Pinpoint the cell where the given text exists, returning its (X, Y) midpoint coordinate. 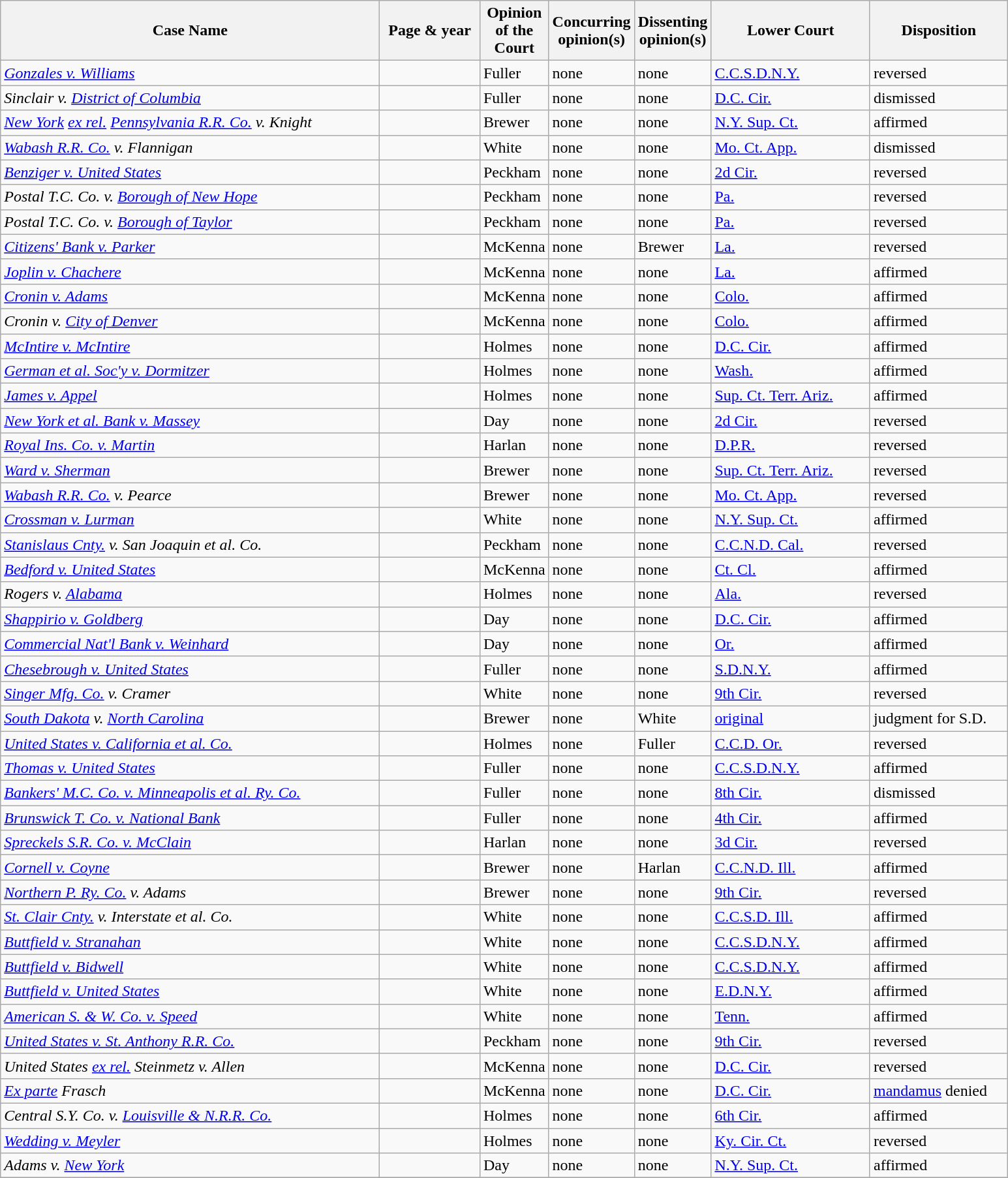
Benziger v. United States (191, 172)
C.C.S.D. Ill. (791, 917)
4th Cir. (791, 818)
S.D.N.Y. (791, 669)
Gonzales v. Williams (191, 73)
Concurring opinion(s) (591, 31)
South Dakota v. North Carolina (191, 718)
Disposition (938, 31)
Spreckels S.R. Co. v. McClain (191, 843)
Ward v. Sherman (191, 470)
Buttfield v. United States (191, 991)
judgment for S.D. (938, 718)
C.C.D. Or. (791, 743)
Ky. Cir. Ct. (791, 1141)
C.C.N.D. Cal. (791, 545)
Buttfield v. Bidwell (191, 967)
Thomas v. United States (191, 768)
C.C.N.D. Ill. (791, 868)
Cornell v. Coyne (191, 868)
Chesebrough v. United States (191, 669)
D.P.R. (791, 446)
United States ex rel. Steinmetz v. Allen (191, 1066)
Brunswick T. Co. v. National Bank (191, 818)
mandamus denied (938, 1091)
Joplin v. Chachere (191, 271)
Cronin v. Adams (191, 296)
Royal Ins. Co. v. Martin (191, 446)
Wabash R.R. Co. v. Flannigan (191, 147)
Shappirio v. Goldberg (191, 619)
Lower Court (791, 31)
German et al. Soc'y v. Dormitzer (191, 371)
Wedding v. Meyler (191, 1141)
Opinion of the Court (514, 31)
Crossman v. Lurman (191, 520)
Tenn. (791, 1016)
Central S.Y. Co. v. Louisville & N.R.R. Co. (191, 1115)
Bankers' M.C. Co. v. Minneapolis et al. Ry. Co. (191, 793)
Ala. (791, 594)
Page & year (430, 31)
St. Clair Cnty. v. Interstate et al. Co. (191, 917)
Commercial Nat'l Bank v. Weinhard (191, 644)
E.D.N.Y. (791, 991)
8th Cir. (791, 793)
Wash. (791, 371)
Postal T.C. Co. v. Borough of New Hope (191, 197)
Case Name (191, 31)
Cronin v. City of Denver (191, 321)
Rogers v. Alabama (191, 594)
James v. Appel (191, 396)
Stanislaus Cnty. v. San Joaquin et al. Co. (191, 545)
Ex parte Frasch (191, 1091)
Buttfield v. Stranahan (191, 942)
New York et al. Bank v. Massey (191, 421)
Wabash R.R. Co. v. Pearce (191, 495)
Citizens' Bank v. Parker (191, 247)
6th Cir. (791, 1115)
original (791, 718)
Singer Mfg. Co. v. Cramer (191, 693)
Dissenting opinion(s) (673, 31)
United States v. St. Anthony R.R. Co. (191, 1041)
Postal T.C. Co. v. Borough of Taylor (191, 222)
Ct. Cl. (791, 569)
United States v. California et al. Co. (191, 743)
3d Cir. (791, 843)
American S. & W. Co. v. Speed (191, 1016)
Northern P. Ry. Co. v. Adams (191, 892)
Bedford v. United States (191, 569)
Sinclair v. District of Columbia (191, 98)
McIntire v. McIntire (191, 346)
New York ex rel. Pennsylvania R.R. Co. v. Knight (191, 123)
Or. (791, 644)
Adams v. New York (191, 1166)
